Search for the cell housing the specified text and yield its [X, Y] center coordinate. 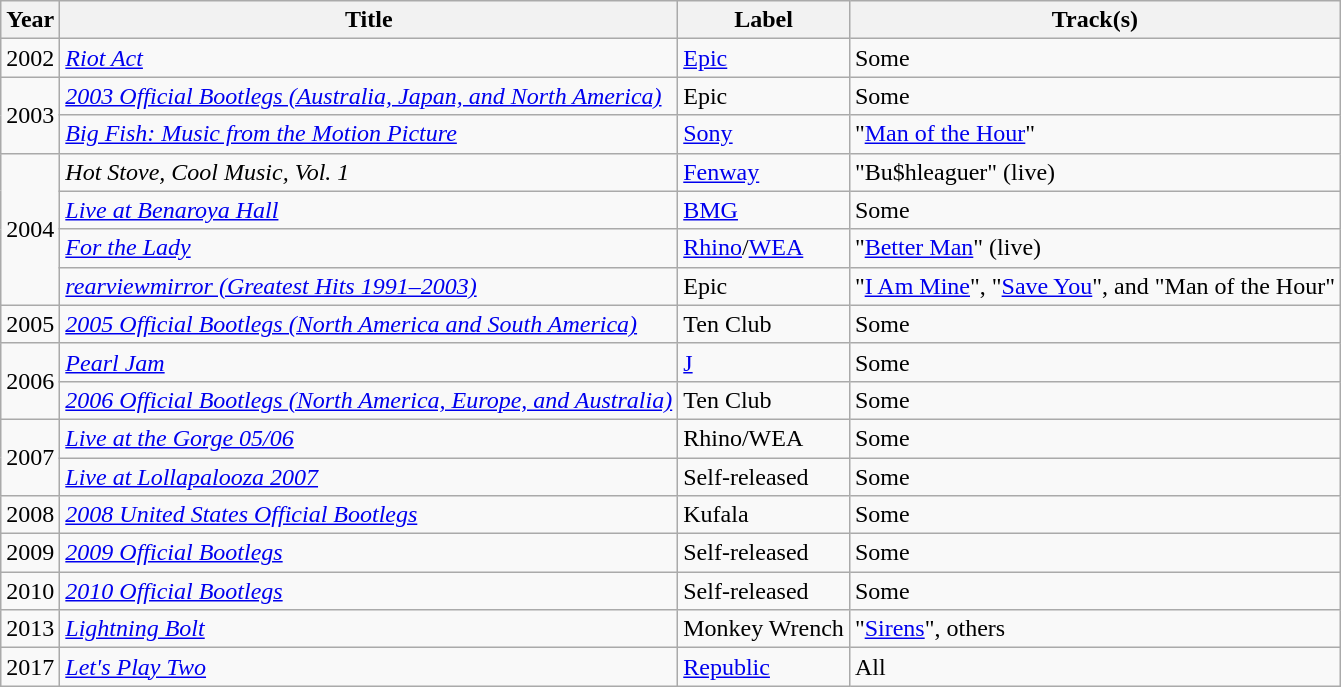
2008 [30, 515]
Title [369, 20]
Riot Act [369, 58]
Label [764, 20]
Hot Stove, Cool Music, Vol. 1 [369, 172]
2006 Official Bootlegs (North America, Europe, and Australia) [369, 400]
2013 [30, 629]
2010 Official Bootlegs [369, 591]
"Better Man" (live) [1094, 248]
Track(s) [1094, 20]
"Sirens", others [1094, 629]
J [764, 362]
Live at the Gorge 05/06 [369, 438]
2007 [30, 457]
2003 Official Bootlegs (Australia, Japan, and North America) [369, 96]
Republic [764, 667]
Fenway [764, 172]
2008 United States Official Bootlegs [369, 515]
2005 Official Bootlegs (North America and South America) [369, 324]
"Bu$hleaguer" (live) [1094, 172]
2003 [30, 115]
Sony [764, 134]
2009 [30, 553]
2010 [30, 591]
Lightning Bolt [369, 629]
Let's Play Two [369, 667]
Live at Lollapalooza 2007 [369, 477]
2017 [30, 667]
2002 [30, 58]
rearviewmirror (Greatest Hits 1991–2003) [369, 286]
BMG [764, 210]
Live at Benaroya Hall [369, 210]
2005 [30, 324]
"Man of the Hour" [1094, 134]
For the Lady [369, 248]
2004 [30, 229]
2009 Official Bootlegs [369, 553]
"I Am Mine", "Save You", and "Man of the Hour" [1094, 286]
Kufala [764, 515]
Big Fish: Music from the Motion Picture [369, 134]
All [1094, 667]
Monkey Wrench [764, 629]
2006 [30, 381]
Pearl Jam [369, 362]
Year [30, 20]
